Determine the (x, y) coordinate at the center of the cell enclosing the given text.  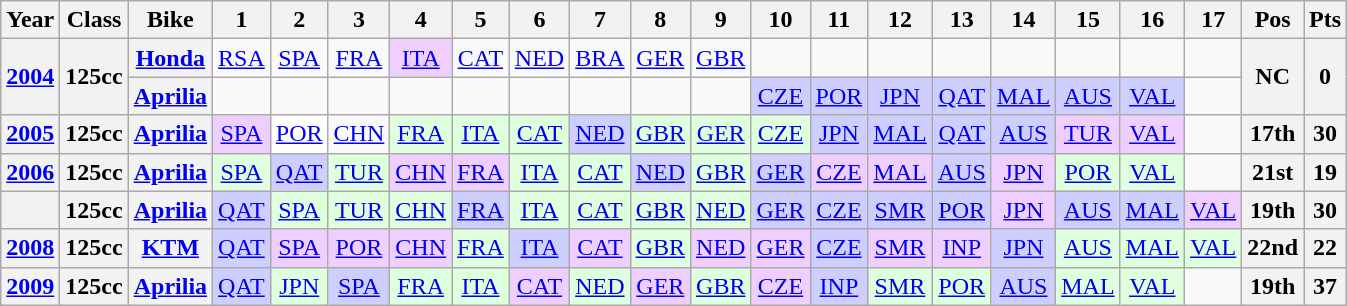
10 (780, 20)
6 (539, 20)
KTM (170, 248)
15 (1088, 20)
2006 (30, 172)
7 (600, 20)
4 (421, 20)
BRA (600, 58)
2005 (30, 134)
Pos (1273, 20)
16 (1152, 20)
Class (94, 20)
2008 (30, 248)
1 (242, 20)
17th (1273, 134)
13 (962, 20)
2009 (30, 286)
Pts (1326, 20)
Year (30, 20)
17 (1212, 20)
9 (721, 20)
14 (1023, 20)
2 (299, 20)
37 (1326, 286)
22 (1326, 248)
12 (900, 20)
Honda (170, 58)
19 (1326, 172)
11 (839, 20)
RSA (242, 58)
3 (359, 20)
21st (1273, 172)
Bike (170, 20)
2004 (30, 77)
8 (660, 20)
0 (1326, 77)
5 (481, 20)
22nd (1273, 248)
NC (1273, 77)
